Scan for the cell matching the given text and deliver its [X, Y] coordinate at center. 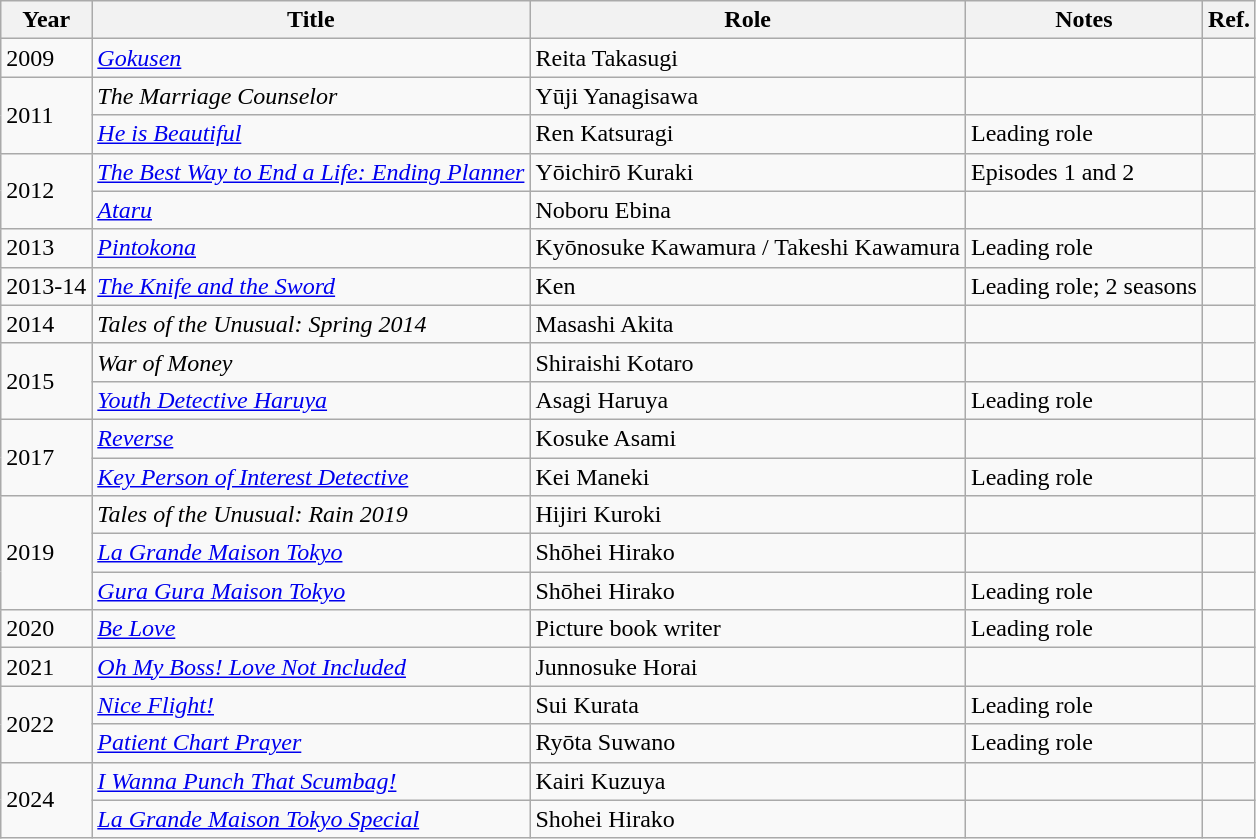
Oh My Boss! Love Not Included [311, 667]
Tales of the Unusual: Rain 2019 [311, 515]
Reita Takasugi [748, 58]
2013 [46, 248]
Episodes 1 and 2 [1084, 172]
Kosuke Asami [748, 438]
Ren Katsuragi [748, 134]
He is Beautiful [311, 134]
2013-14 [46, 286]
The Marriage Counselor [311, 96]
La Grande Maison Tokyo [311, 553]
Kairi Kuzuya [748, 781]
I Wanna Punch That Scumbag! [311, 781]
2017 [46, 457]
Masashi Akita [748, 324]
Reverse [311, 438]
Gura Gura Maison Tokyo [311, 591]
2020 [46, 629]
Be Love [311, 629]
2024 [46, 800]
2015 [46, 381]
Picture book writer [748, 629]
2019 [46, 553]
Pintokona [311, 248]
Ryōta Suwano [748, 743]
Ken [748, 286]
Notes [1084, 20]
2011 [46, 115]
Yōichirō Kuraki [748, 172]
Asagi Haruya [748, 400]
Hijiri Kuroki [748, 515]
Junnosuke Horai [748, 667]
The Knife and the Sword [311, 286]
2014 [46, 324]
Yūji Yanagisawa [748, 96]
Shiraishi Kotaro [748, 362]
2012 [46, 191]
Title [311, 20]
La Grande Maison Tokyo Special [311, 819]
War of Money [311, 362]
Noboru Ebina [748, 210]
Ataru [311, 210]
Role [748, 20]
Kyōnosuke Kawamura / Takeshi Kawamura [748, 248]
Nice Flight! [311, 705]
Tales of the Unusual: Spring 2014 [311, 324]
2022 [46, 724]
Youth Detective Haruya [311, 400]
Sui Kurata [748, 705]
2021 [46, 667]
Patient Chart Prayer [311, 743]
Shohei Hirako [748, 819]
Year [46, 20]
Kei Maneki [748, 477]
Key Person of Interest Detective [311, 477]
Gokusen [311, 58]
Leading role; 2 seasons [1084, 286]
2009 [46, 58]
Ref. [1228, 20]
The Best Way to End a Life: Ending Planner [311, 172]
